Extract the [X, Y] coordinate from the center of the cell holding the provided text.  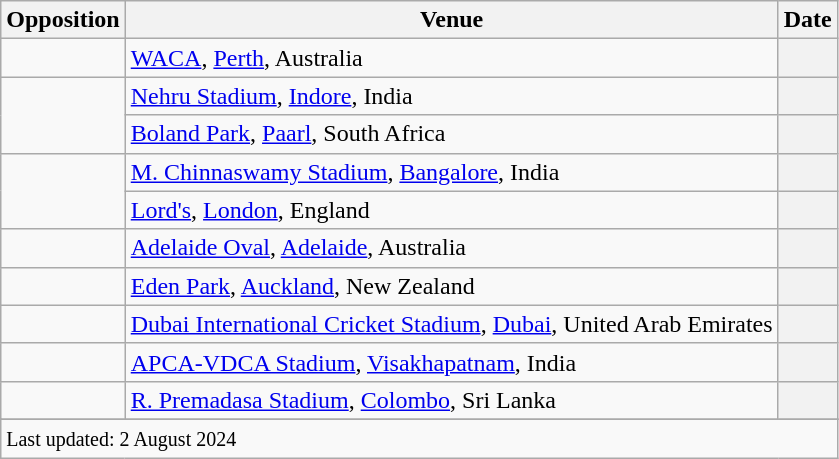
Lord's, London, England [452, 210]
Opposition [63, 20]
Adelaide Oval, Adelaide, Australia [452, 248]
Date [808, 20]
WACA, Perth, Australia [452, 58]
Dubai International Cricket Stadium, Dubai, United Arab Emirates [452, 324]
R. Premadasa Stadium, Colombo, Sri Lanka [452, 400]
APCA-VDCA Stadium, Visakhapatnam, India [452, 362]
M. Chinnaswamy Stadium, Bangalore, India [452, 172]
Last updated: 2 August 2024 [419, 438]
Boland Park, Paarl, South Africa [452, 134]
Nehru Stadium, Indore, India [452, 96]
Venue [452, 20]
Eden Park, Auckland, New Zealand [452, 286]
